Capture the cell that displays the provided text and extract its (x, y) central coordinate. 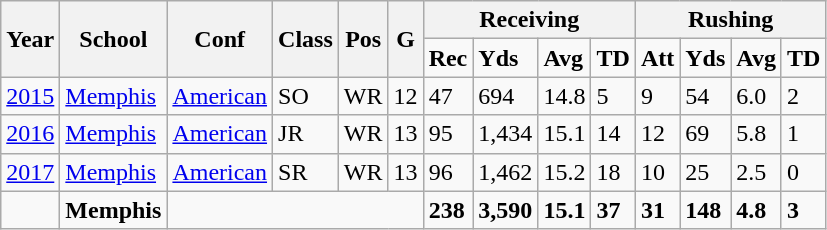
1,434 (506, 134)
Rushing (730, 20)
Year (30, 39)
JR (306, 134)
SO (306, 96)
47 (448, 96)
1,462 (506, 172)
95 (448, 134)
2 (803, 96)
96 (448, 172)
14 (613, 134)
15.2 (564, 172)
3,590 (506, 210)
5.8 (756, 134)
2016 (30, 134)
0 (803, 172)
14.8 (564, 96)
54 (706, 96)
5 (613, 96)
Rec (448, 58)
School (114, 39)
Class (306, 39)
25 (706, 172)
148 (706, 210)
10 (657, 172)
31 (657, 210)
Receiving (529, 20)
238 (448, 210)
69 (706, 134)
6.0 (756, 96)
2.5 (756, 172)
9 (657, 96)
694 (506, 96)
Att (657, 58)
G (406, 39)
Conf (220, 39)
18 (613, 172)
1 (803, 134)
Pos (363, 39)
37 (613, 210)
2017 (30, 172)
3 (803, 210)
SR (306, 172)
4.8 (756, 210)
2015 (30, 96)
